Return (x, y) of the center of cell containing provided text 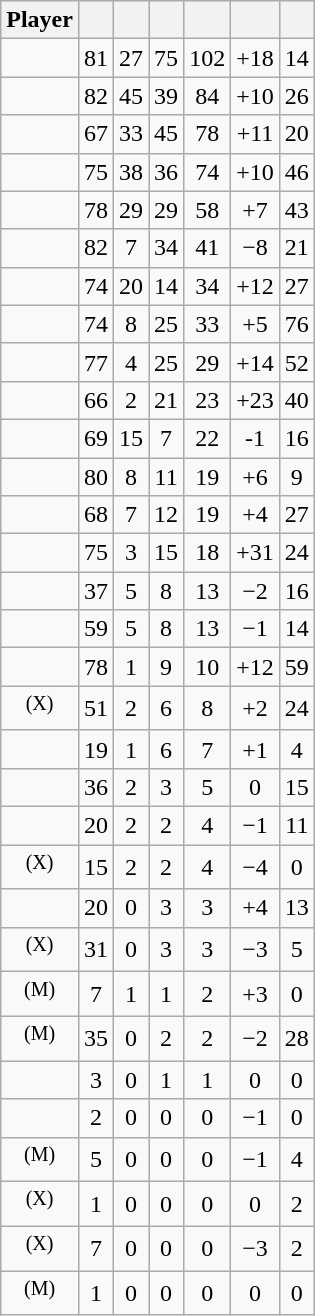
+18 (256, 58)
26 (296, 96)
51 (96, 708)
31 (96, 950)
52 (296, 362)
77 (96, 362)
81 (96, 58)
37 (96, 591)
35 (96, 1038)
67 (96, 134)
23 (208, 400)
28 (296, 1038)
43 (296, 210)
−4 (256, 868)
+14 (256, 362)
10 (208, 667)
12 (166, 515)
+31 (256, 553)
+1 (256, 749)
41 (208, 248)
18 (208, 553)
+6 (256, 477)
39 (166, 96)
+11 (256, 134)
68 (96, 515)
69 (96, 438)
+23 (256, 400)
+7 (256, 210)
46 (296, 172)
-1 (256, 438)
84 (208, 96)
102 (208, 58)
80 (96, 477)
22 (208, 438)
−8 (256, 248)
+5 (256, 324)
40 (296, 400)
Player (40, 20)
38 (132, 172)
+2 (256, 708)
66 (96, 400)
+3 (256, 994)
76 (296, 324)
58 (208, 210)
